Find where the given text appears and provide that cell's center as [x, y] coordinate. 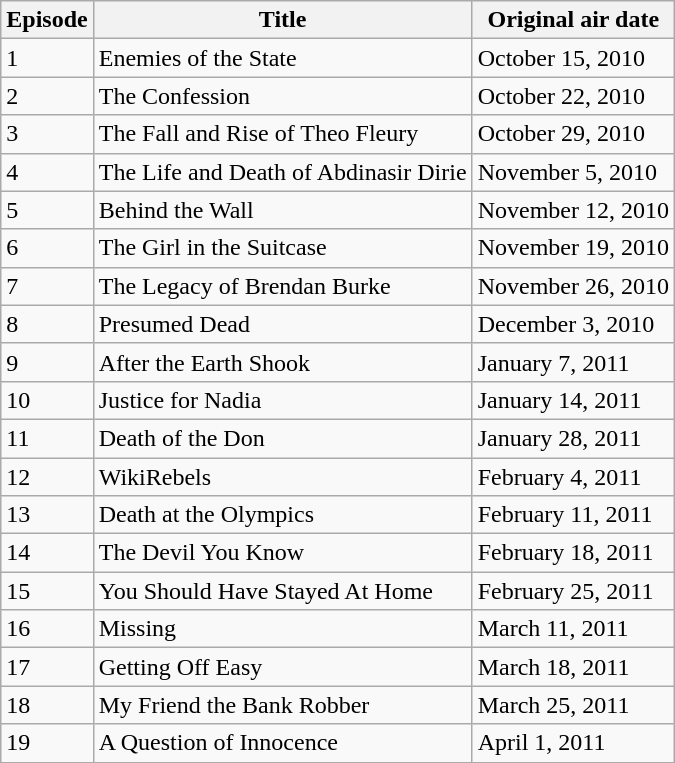
February 4, 2011 [573, 477]
Behind the Wall [282, 210]
November 12, 2010 [573, 210]
2 [47, 96]
WikiRebels [282, 477]
January 7, 2011 [573, 362]
10 [47, 400]
October 29, 2010 [573, 134]
November 26, 2010 [573, 286]
11 [47, 438]
The Devil You Know [282, 553]
8 [47, 324]
1 [47, 58]
You Should Have Stayed At Home [282, 591]
The Legacy of Brendan Burke [282, 286]
7 [47, 286]
The Confession [282, 96]
3 [47, 134]
A Question of Innocence [282, 743]
9 [47, 362]
The Fall and Rise of Theo Fleury [282, 134]
Episode [47, 20]
12 [47, 477]
Death at the Olympics [282, 515]
November 5, 2010 [573, 172]
March 25, 2011 [573, 705]
4 [47, 172]
October 22, 2010 [573, 96]
October 15, 2010 [573, 58]
6 [47, 248]
16 [47, 629]
January 14, 2011 [573, 400]
The Girl in the Suitcase [282, 248]
15 [47, 591]
November 19, 2010 [573, 248]
December 3, 2010 [573, 324]
19 [47, 743]
18 [47, 705]
Presumed Dead [282, 324]
My Friend the Bank Robber [282, 705]
February 11, 2011 [573, 515]
January 28, 2011 [573, 438]
13 [47, 515]
March 11, 2011 [573, 629]
April 1, 2011 [573, 743]
Enemies of the State [282, 58]
Title [282, 20]
March 18, 2011 [573, 667]
Death of the Don [282, 438]
Getting Off Easy [282, 667]
February 25, 2011 [573, 591]
14 [47, 553]
Original air date [573, 20]
5 [47, 210]
After the Earth Shook [282, 362]
February 18, 2011 [573, 553]
17 [47, 667]
The Life and Death of Abdinasir Dirie [282, 172]
Missing [282, 629]
Justice for Nadia [282, 400]
